From the cell containing the given text, extract its center point as [X, Y] coordinate. 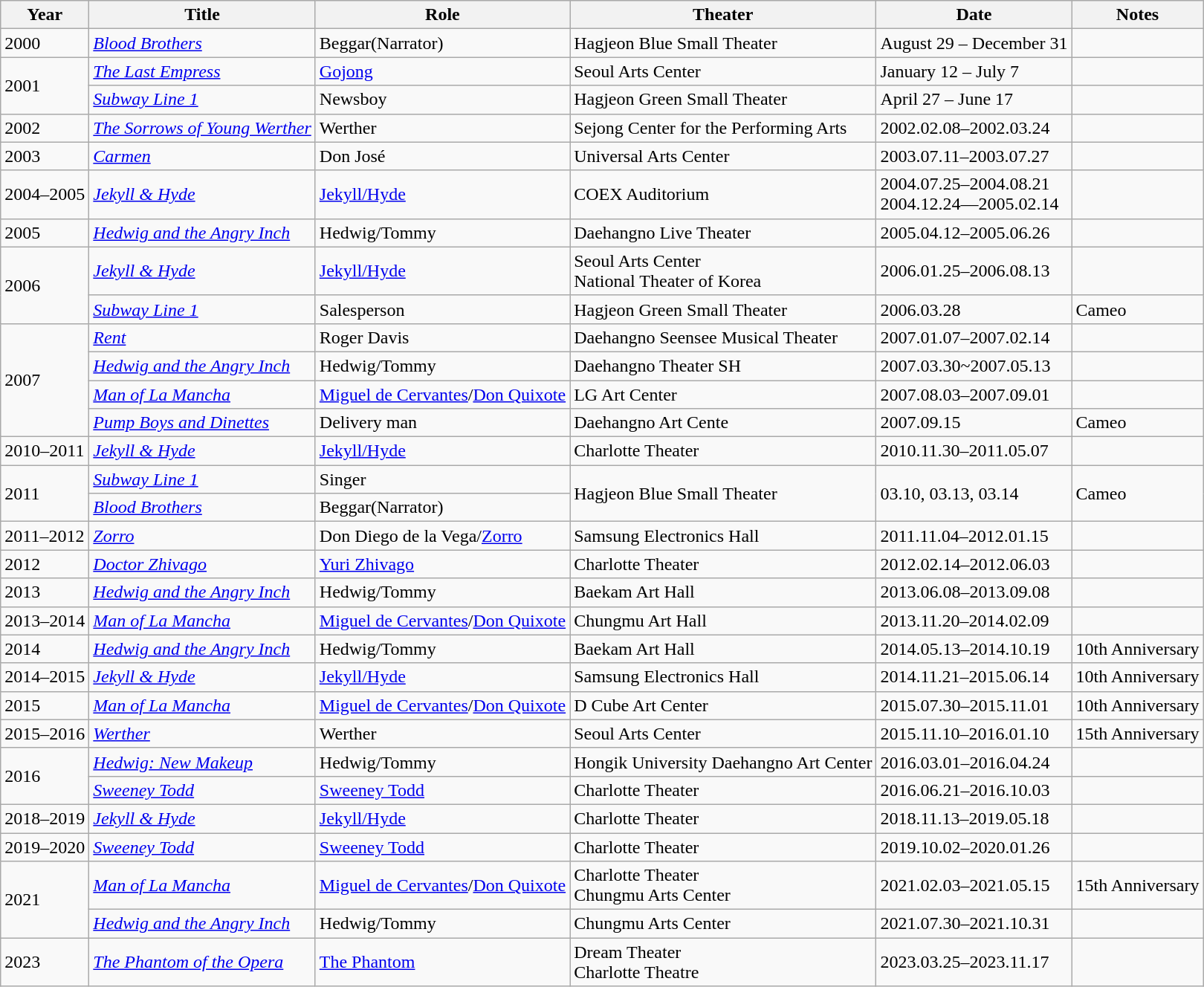
Hongik University Daehangno Art Center [723, 762]
2015 [45, 705]
2015–2016 [45, 734]
August 29 – December 31 [974, 43]
Role [442, 15]
2000 [45, 43]
Chungmu Art Hall [723, 621]
Don José [442, 156]
The Sorrows of Young Werther [202, 128]
2006.03.28 [974, 309]
Daehangno Live Theater [723, 233]
2007.01.07–2007.02.14 [974, 337]
2003 [45, 156]
2018.11.13–2019.05.18 [974, 818]
2016.03.01–2016.04.24 [974, 762]
Singer [442, 479]
2021.02.03–2021.05.15 [974, 886]
Sejong Center for the Performing Arts [723, 128]
2004.07.25–2004.08.212004.12.24—2005.02.14 [974, 195]
2011 [45, 493]
January 12 – July 7 [974, 71]
Chungmu Arts Center [723, 924]
2005.04.12–2005.06.26 [974, 233]
2021.07.30–2021.10.31 [974, 924]
Charlotte TheaterChungmu Arts Center [723, 886]
Year [45, 15]
Gojong [442, 71]
2018–2019 [45, 818]
2007.09.15 [974, 423]
2011.11.04–2012.01.15 [974, 536]
2002.02.08–2002.03.24 [974, 128]
2012 [45, 564]
Delivery man [442, 423]
2007.03.30~2007.05.13 [974, 366]
2005 [45, 233]
The Phantom of the Opera [202, 962]
2021 [45, 899]
2016.06.21–2016.10.03 [974, 790]
April 27 – June 17 [974, 100]
2002 [45, 128]
Newsboy [442, 100]
2016 [45, 776]
Daehangno Art Cente [723, 423]
2013–2014 [45, 621]
Daehangno Theater SH [723, 366]
Theater [723, 15]
Dream TheaterCharlotte Theatre [723, 962]
2019.10.02–2020.01.26 [974, 847]
The Phantom [442, 962]
Salesperson [442, 309]
COEX Auditorium [723, 195]
2013.06.08–2013.09.08 [974, 592]
Daehangno Seensee Musical Theater [723, 337]
2006.01.25–2006.08.13 [974, 271]
Universal Arts Center [723, 156]
2010.11.30–2011.05.07 [974, 451]
Pump Boys and Dinettes [202, 423]
2010–2011 [45, 451]
2003.07.11–2003.07.27 [974, 156]
2013 [45, 592]
2004–2005 [45, 195]
2019–2020 [45, 847]
2001 [45, 85]
Title [202, 15]
Date [974, 15]
2014–2015 [45, 677]
2014.11.21–2015.06.14 [974, 677]
Hedwig: New Makeup [202, 762]
Zorro [202, 536]
2023.03.25–2023.11.17 [974, 962]
Seoul Arts CenterNational Theater of Korea [723, 271]
2014 [45, 649]
2011–2012 [45, 536]
LG Art Center [723, 395]
2012.02.14–2012.06.03 [974, 564]
The Last Empress [202, 71]
D Cube Art Center [723, 705]
Roger Davis [442, 337]
Doctor Zhivago [202, 564]
2014.05.13–2014.10.19 [974, 649]
Don Diego de la Vega/Zorro [442, 536]
2007 [45, 380]
Carmen [202, 156]
Notes [1137, 15]
2013.11.20–2014.02.09 [974, 621]
2006 [45, 285]
2023 [45, 962]
2015.07.30–2015.11.01 [974, 705]
03.10, 03.13, 03.14 [974, 493]
Yuri Zhivago [442, 564]
Rent [202, 337]
2015.11.10–2016.01.10 [974, 734]
2007.08.03–2007.09.01 [974, 395]
